Capture the cell that displays the provided text and extract its [x, y] central coordinate. 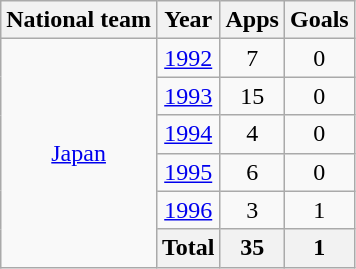
15 [252, 96]
35 [252, 248]
Year [188, 20]
1996 [188, 210]
1995 [188, 172]
Apps [252, 20]
6 [252, 172]
Goals [319, 20]
Japan [79, 153]
Total [188, 248]
3 [252, 210]
National team [79, 20]
1992 [188, 58]
1993 [188, 96]
4 [252, 134]
1994 [188, 134]
7 [252, 58]
